Search for the cell housing the specified text and yield its [x, y] center coordinate. 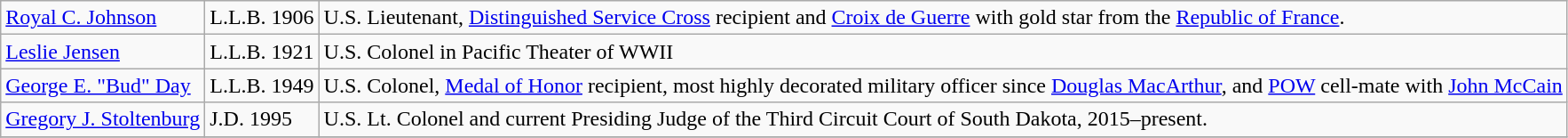
L.L.B. 1949 [262, 85]
L.L.B. 1921 [262, 52]
Gregory J. Stoltenburg [103, 119]
Royal C. Johnson [103, 18]
George E. "Bud" Day [103, 85]
U.S. Colonel in Pacific Theater of WWII [943, 52]
J.D. 1995 [262, 119]
Leslie Jensen [103, 52]
U.S. Lieutenant, Distinguished Service Cross recipient and Croix de Guerre with gold star from the Republic of France. [943, 18]
U.S. Colonel, Medal of Honor recipient, most highly decorated military officer since Douglas MacArthur, and POW cell-mate with John McCain [943, 85]
L.L.B. 1906 [262, 18]
U.S. Lt. Colonel and current Presiding Judge of the Third Circuit Court of South Dakota, 2015–present. [943, 119]
